For the text-containing cell, return its midpoint in [x, y] coordinate format. 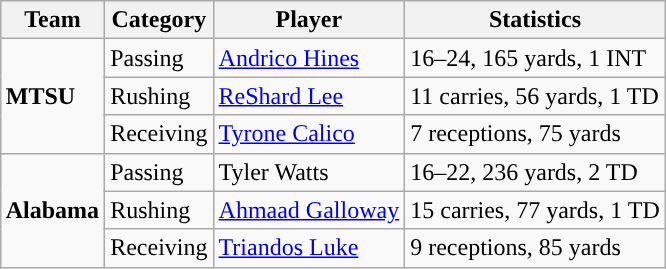
Category [159, 20]
11 carries, 56 yards, 1 TD [536, 96]
Andrico Hines [309, 58]
MTSU [52, 96]
7 receptions, 75 yards [536, 134]
ReShard Lee [309, 96]
Player [309, 20]
15 carries, 77 yards, 1 TD [536, 210]
16–24, 165 yards, 1 INT [536, 58]
Triandos Luke [309, 248]
Ahmaad Galloway [309, 210]
Statistics [536, 20]
16–22, 236 yards, 2 TD [536, 172]
Team [52, 20]
Tyler Watts [309, 172]
Alabama [52, 210]
9 receptions, 85 yards [536, 248]
Tyrone Calico [309, 134]
